Identify which cell holds the provided text, then report its (X, Y) central coordinate. 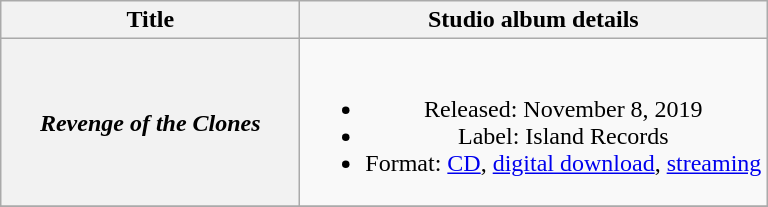
Revenge of the Clones (150, 122)
Released: November 8, 2019Label: Island RecordsFormat: CD, digital download, streaming (534, 122)
Studio album details (534, 20)
Title (150, 20)
